Determine the (x, y) coordinate at the center of the cell enclosing the given text.  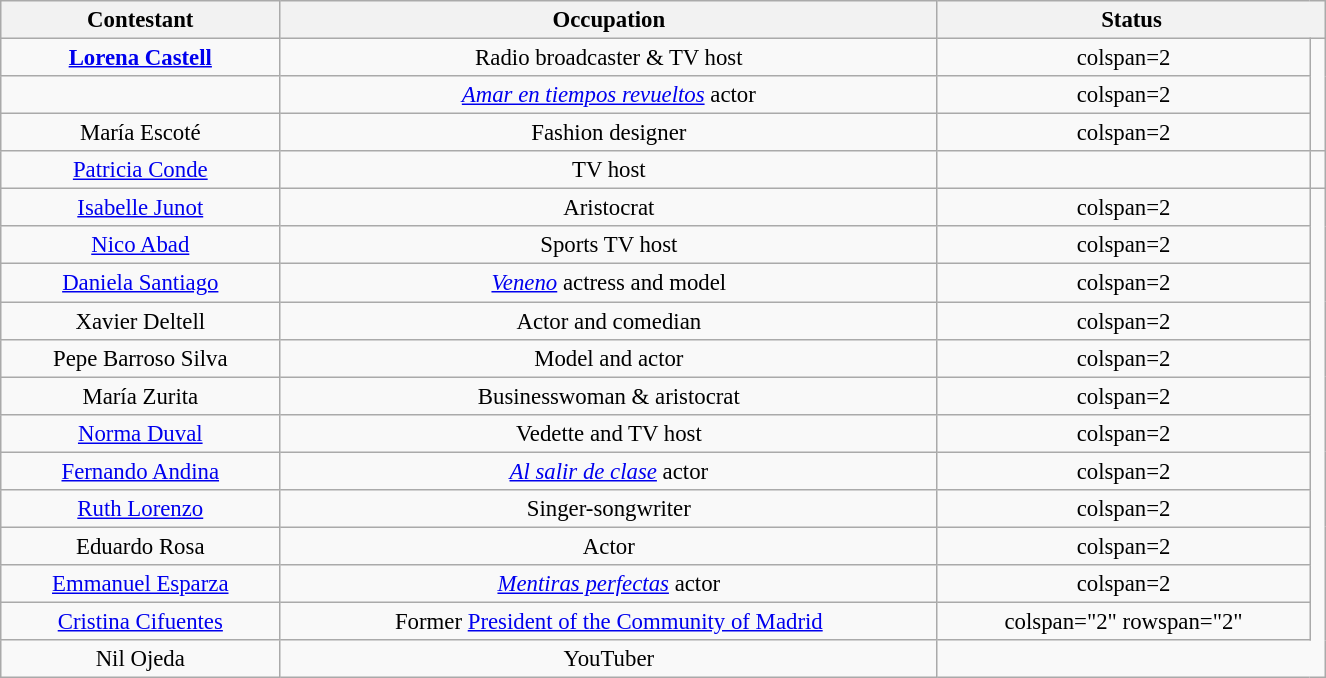
Amar en tiempos revueltos actor (608, 95)
Norma Duval (140, 433)
Singer-songwriter (608, 508)
TV host (608, 170)
Nico Abad (140, 245)
Eduardo Rosa (140, 546)
María Zurita (140, 396)
Former President of the Community of Madrid (608, 621)
Emmanuel Esparza (140, 584)
colspan="2" rowspan="2" (1124, 621)
Daniela Santiago (140, 283)
Contestant (140, 20)
María Escoté (140, 133)
Cristina Cifuentes (140, 621)
Sports TV host (608, 245)
Aristocrat (608, 208)
Isabelle Junot (140, 208)
Nil Ojeda (140, 659)
Vedette and TV host (608, 433)
Lorena Castell (140, 57)
Veneno actress and model (608, 283)
YouTuber (608, 659)
Xavier Deltell (140, 321)
Model and actor (608, 358)
Occupation (608, 20)
Status (1132, 20)
Radio broadcaster & TV host (608, 57)
Patricia Conde (140, 170)
Pepe Barroso Silva (140, 358)
Fernando Andina (140, 471)
Actor and comedian (608, 321)
Actor (608, 546)
Businesswoman & aristocrat (608, 396)
Fashion designer (608, 133)
Al salir de clase actor (608, 471)
Ruth Lorenzo (140, 508)
Mentiras perfectas actor (608, 584)
